Provide the (X, Y) coordinate of the cell's center where the given text is located.  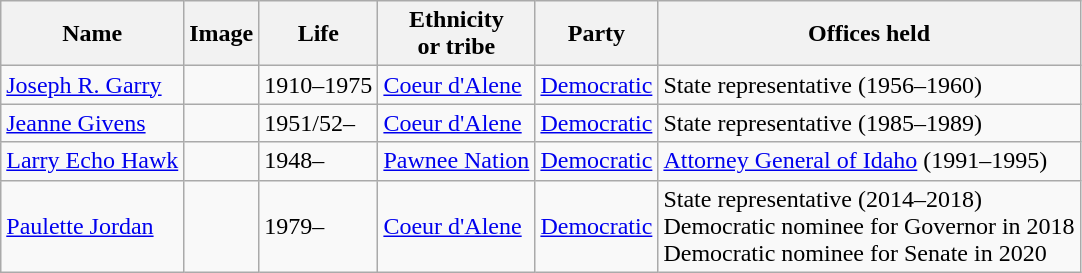
Ethnicityor tribe (456, 34)
1910–1975 (318, 85)
Name (92, 34)
Attorney General of Idaho (1991–1995) (869, 161)
State representative (1956–1960) (869, 85)
State representative (2014–2018) Democratic nominee for Governor in 2018 Democratic nominee for Senate in 2020 (869, 226)
1951/52– (318, 123)
Joseph R. Garry (92, 85)
Image (222, 34)
Life (318, 34)
Jeanne Givens (92, 123)
1948– (318, 161)
Pawnee Nation (456, 161)
Paulette Jordan (92, 226)
1979– (318, 226)
Larry Echo Hawk (92, 161)
State representative (1985–1989) (869, 123)
Party (596, 34)
Offices held (869, 34)
